Find where the given text appears and provide that cell's center as [X, Y] coordinate. 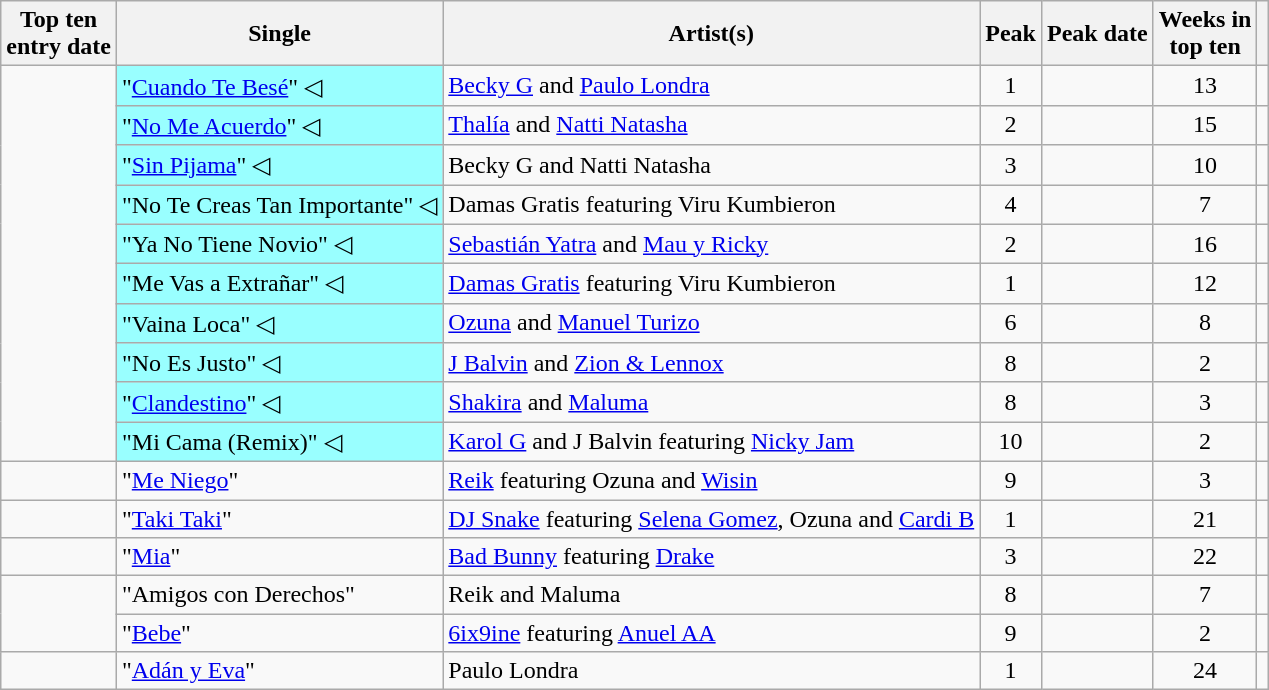
Single [279, 34]
"Taki Taki" [279, 519]
Becky G and Paulo Londra [712, 86]
Sebastián Yatra and Mau y Ricky [712, 244]
Peak [1011, 34]
16 [1205, 244]
"Cuando Te Besé" ◁ [279, 86]
Thalía and Natti Natasha [712, 125]
Artist(s) [712, 34]
Becky G and Natti Natasha [712, 165]
"Me Vas a Extrañar" ◁ [279, 284]
DJ Snake featuring Selena Gomez, Ozuna and Cardi B [712, 519]
"No Te Creas Tan Importante" ◁ [279, 204]
6 [1011, 323]
"Clandestino" ◁ [279, 402]
J Balvin and Zion & Lennox [712, 363]
24 [1205, 671]
"Mi Cama (Remix)" ◁ [279, 442]
"Sin Pijama" ◁ [279, 165]
Weeks intop ten [1205, 34]
6ix9ine featuring Anuel AA [712, 633]
"Amigos con Derechos" [279, 595]
Shakira and Maluma [712, 402]
"Adán y Eva" [279, 671]
Reik featuring Ozuna and Wisin [712, 480]
"No Me Acuerdo" ◁ [279, 125]
22 [1205, 557]
"Me Niego" [279, 480]
"Vaina Loca" ◁ [279, 323]
Paulo Londra [712, 671]
4 [1011, 204]
Top tenentry date [59, 34]
Karol G and J Balvin featuring Nicky Jam [712, 442]
21 [1205, 519]
13 [1205, 86]
Peak date [1097, 34]
Bad Bunny featuring Drake [712, 557]
"No Es Justo" ◁ [279, 363]
"Ya No Tiene Novio" ◁ [279, 244]
12 [1205, 284]
Ozuna and Manuel Turizo [712, 323]
15 [1205, 125]
"Bebe" [279, 633]
"Mia" [279, 557]
Reik and Maluma [712, 595]
